Find where the given text appears and provide that cell's center as [x, y] coordinate. 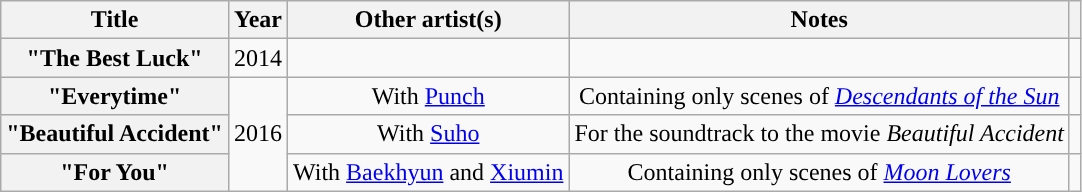
2016 [258, 134]
"The Best Luck" [115, 58]
2014 [258, 58]
Year [258, 20]
With Punch [428, 96]
Containing only scenes of Moon Lovers [820, 172]
"For You" [115, 172]
For the soundtrack to the movie Beautiful Accident [820, 134]
Notes [820, 20]
"Beautiful Accident" [115, 134]
Containing only scenes of Descendants of the Sun [820, 96]
"Everytime" [115, 96]
Title [115, 20]
With Suho [428, 134]
With Baekhyun and Xiumin [428, 172]
Other artist(s) [428, 20]
